Extract the [x, y] coordinate from the center of the cell holding the provided text.  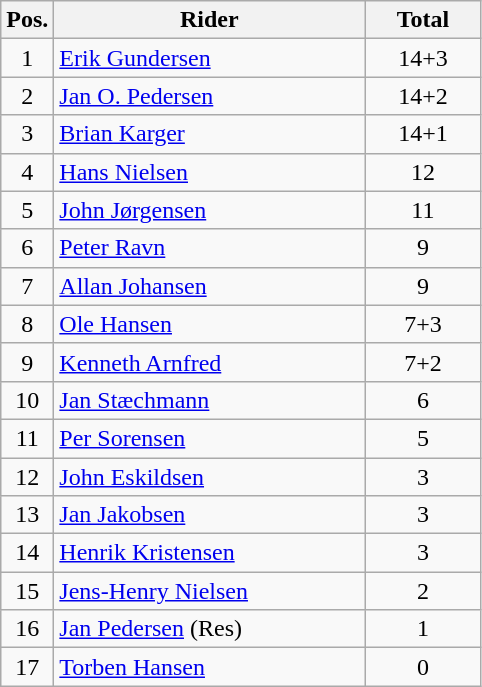
14+1 [423, 134]
14+2 [423, 96]
Peter Ravn [210, 248]
Per Sorensen [210, 438]
7 [28, 286]
Kenneth Arnfred [210, 362]
Erik Gundersen [210, 58]
17 [28, 667]
Henrik Kristensen [210, 553]
John Jørgensen [210, 210]
Torben Hansen [210, 667]
Jan Pedersen (Res) [210, 629]
8 [28, 324]
Pos. [28, 20]
Rider [210, 20]
15 [28, 591]
14 [28, 553]
Ole Hansen [210, 324]
Total [423, 20]
Hans Nielsen [210, 172]
Allan Johansen [210, 286]
Brian Karger [210, 134]
7+3 [423, 324]
0 [423, 667]
7+2 [423, 362]
13 [28, 515]
16 [28, 629]
John Eskildsen [210, 477]
Jan Jakobsen [210, 515]
Jan O. Pedersen [210, 96]
14+3 [423, 58]
Jan Stæchmann [210, 400]
4 [28, 172]
Jens-Henry Nielsen [210, 591]
10 [28, 400]
